Scan for the cell matching the given text and deliver its [x, y] coordinate at center. 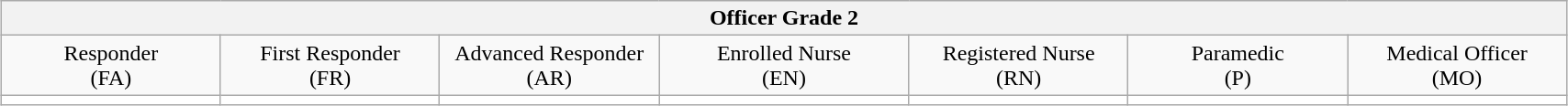
Registered Nurse(RN) [1019, 66]
Paramedic(P) [1238, 66]
Officer Grade 2 [784, 18]
Enrolled Nurse(EN) [784, 66]
First Responder(FR) [330, 66]
Responder(FA) [112, 66]
Medical Officer(MO) [1458, 66]
Advanced Responder(AR) [549, 66]
